Return the (X, Y) coordinate for the center point of the cell that contains the specified text.  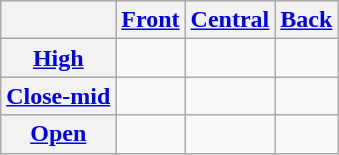
Central (230, 20)
Close-mid (58, 96)
Front (150, 20)
Open (58, 134)
High (58, 58)
Back (306, 20)
